Capture the cell that displays the provided text and extract its [x, y] central coordinate. 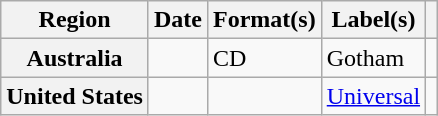
United States [75, 96]
Region [75, 20]
Gotham [373, 58]
Label(s) [373, 20]
Universal [373, 96]
CD [265, 58]
Date [178, 20]
Australia [75, 58]
Format(s) [265, 20]
